Determine the (x, y) coordinate at the center of the cell enclosing the given text.  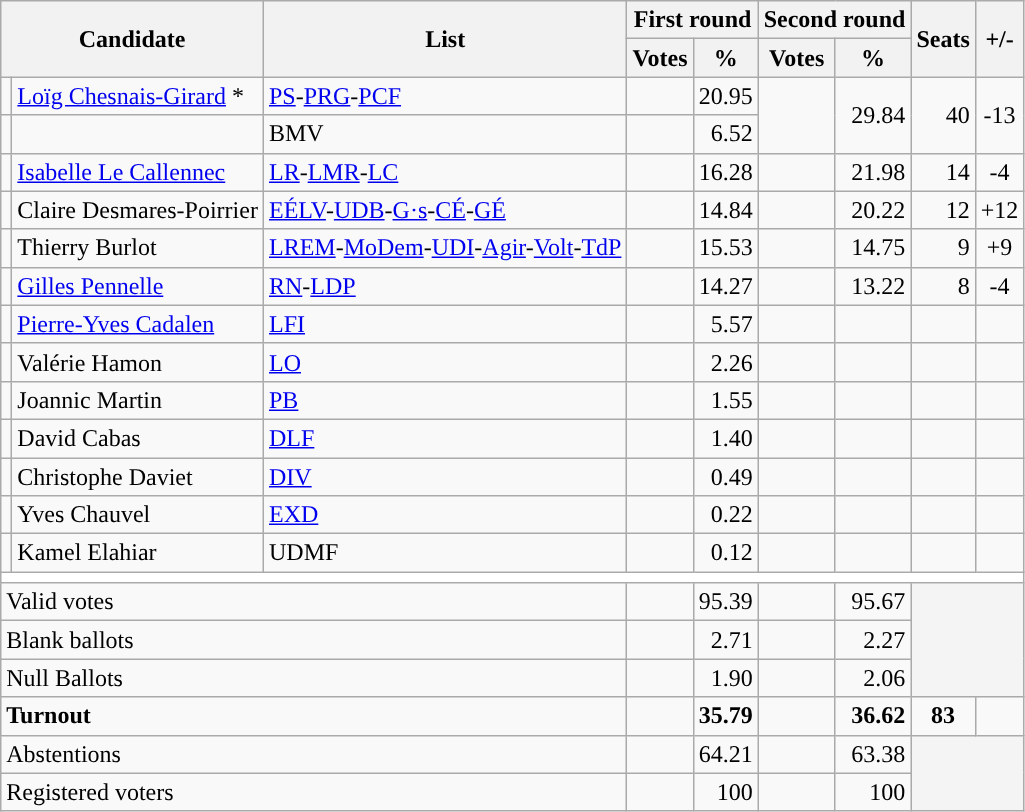
16.28 (726, 172)
36.62 (873, 716)
Yves Chauvel (138, 515)
Isabelle Le Callennec (138, 172)
2.27 (873, 640)
Loïg Chesnais-Girard * (138, 96)
12 (943, 210)
20.95 (726, 96)
14.27 (726, 286)
2.26 (726, 362)
2.06 (873, 678)
29.84 (873, 115)
LFI (444, 324)
Seats (943, 39)
Candidate (132, 39)
UDMF (444, 553)
9 (943, 248)
Claire Desmares-Poirrier (138, 210)
20.22 (873, 210)
83 (943, 716)
David Cabas (138, 438)
DIV (444, 477)
LREM-MoDem-UDI-Agir-Volt-TdP (444, 248)
6.52 (726, 134)
List (444, 39)
EXD (444, 515)
63.38 (873, 754)
Kamel Elahiar (138, 553)
Blank ballots (314, 640)
14.84 (726, 210)
Null Ballots (314, 678)
0.12 (726, 553)
1.40 (726, 438)
Valérie Hamon (138, 362)
LO (444, 362)
40 (943, 115)
BMV (444, 134)
RN-LDP (444, 286)
DLF (444, 438)
Gilles Pennelle (138, 286)
0.49 (726, 477)
64.21 (726, 754)
5.57 (726, 324)
95.39 (726, 602)
Abstentions (314, 754)
Pierre-Yves Cadalen (138, 324)
Second round (834, 20)
Valid votes (314, 602)
14 (943, 172)
1.55 (726, 400)
EÉLV-UDB-G·s-CÉ-GÉ (444, 210)
Registered voters (314, 792)
-13 (1000, 115)
2.71 (726, 640)
15.53 (726, 248)
95.67 (873, 602)
0.22 (726, 515)
LR-LMR-LC (444, 172)
PS-PRG-PCF (444, 96)
13.22 (873, 286)
21.98 (873, 172)
Christophe Daviet (138, 477)
Thierry Burlot (138, 248)
35.79 (726, 716)
+9 (1000, 248)
Turnout (314, 716)
PB (444, 400)
14.75 (873, 248)
+/- (1000, 39)
+12 (1000, 210)
8 (943, 286)
Joannic Martin (138, 400)
1.90 (726, 678)
First round (692, 20)
